Extract the (x, y) coordinate from the center of the cell holding the provided text.  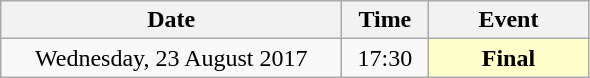
Final (508, 58)
17:30 (385, 58)
Wednesday, 23 August 2017 (172, 58)
Date (172, 20)
Time (385, 20)
Event (508, 20)
